Search for the cell housing the specified text and yield its (x, y) center coordinate. 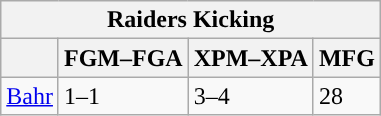
3–4 (250, 96)
FGM–FGA (123, 58)
28 (346, 96)
XPM–XPA (250, 58)
MFG (346, 58)
Raiders Kicking (191, 20)
1–1 (123, 96)
Bahr (30, 96)
